Return (x, y) of the center of cell containing provided text 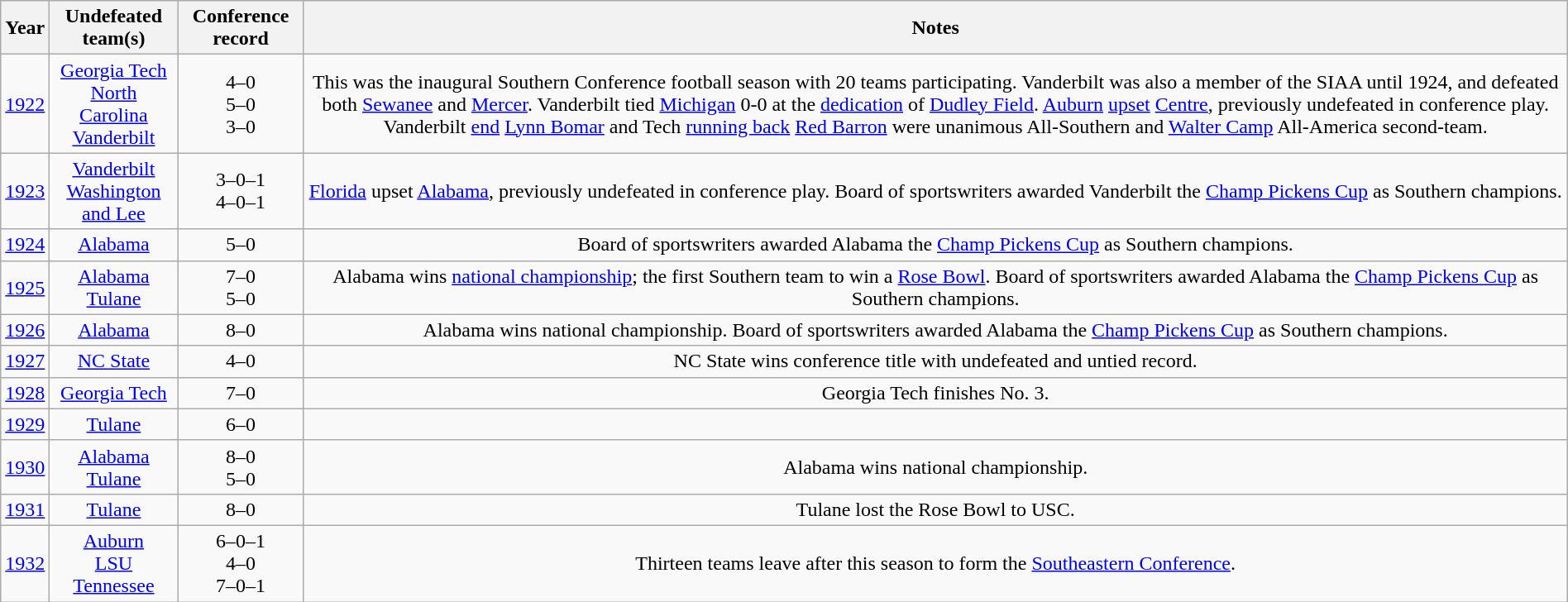
4–05–0 3–0 (241, 104)
Auburn LSUTennessee (114, 563)
Alabama wins national championship. Board of sportswriters awarded Alabama the Champ Pickens Cup as Southern champions. (935, 330)
1927 (25, 361)
1926 (25, 330)
Alabama wins national championship. (935, 466)
5–0 (241, 245)
Georgia Tech (114, 393)
NC State (114, 361)
1930 (25, 466)
1932 (25, 563)
Board of sportswriters awarded Alabama the Champ Pickens Cup as Southern champions. (935, 245)
1923 (25, 191)
Notes (935, 28)
1922 (25, 104)
Tulane lost the Rose Bowl to USC. (935, 509)
Undefeated team(s) (114, 28)
1931 (25, 509)
Thirteen teams leave after this season to form the Southeastern Conference. (935, 563)
1925 (25, 288)
Conference record (241, 28)
6–0 (241, 424)
1924 (25, 245)
NC State wins conference title with undefeated and untied record. (935, 361)
VanderbiltWashington and Lee (114, 191)
4–0 (241, 361)
Year (25, 28)
Georgia Tech finishes No. 3. (935, 393)
3–0–14–0–1 (241, 191)
Georgia TechNorth Carolina Vanderbilt (114, 104)
1929 (25, 424)
1928 (25, 393)
7–0 5–0 (241, 288)
6–0–1 4–0 7–0–1 (241, 563)
8–0 5–0 (241, 466)
7–0 (241, 393)
